For the text-containing cell, return its midpoint in [X, Y] coordinate format. 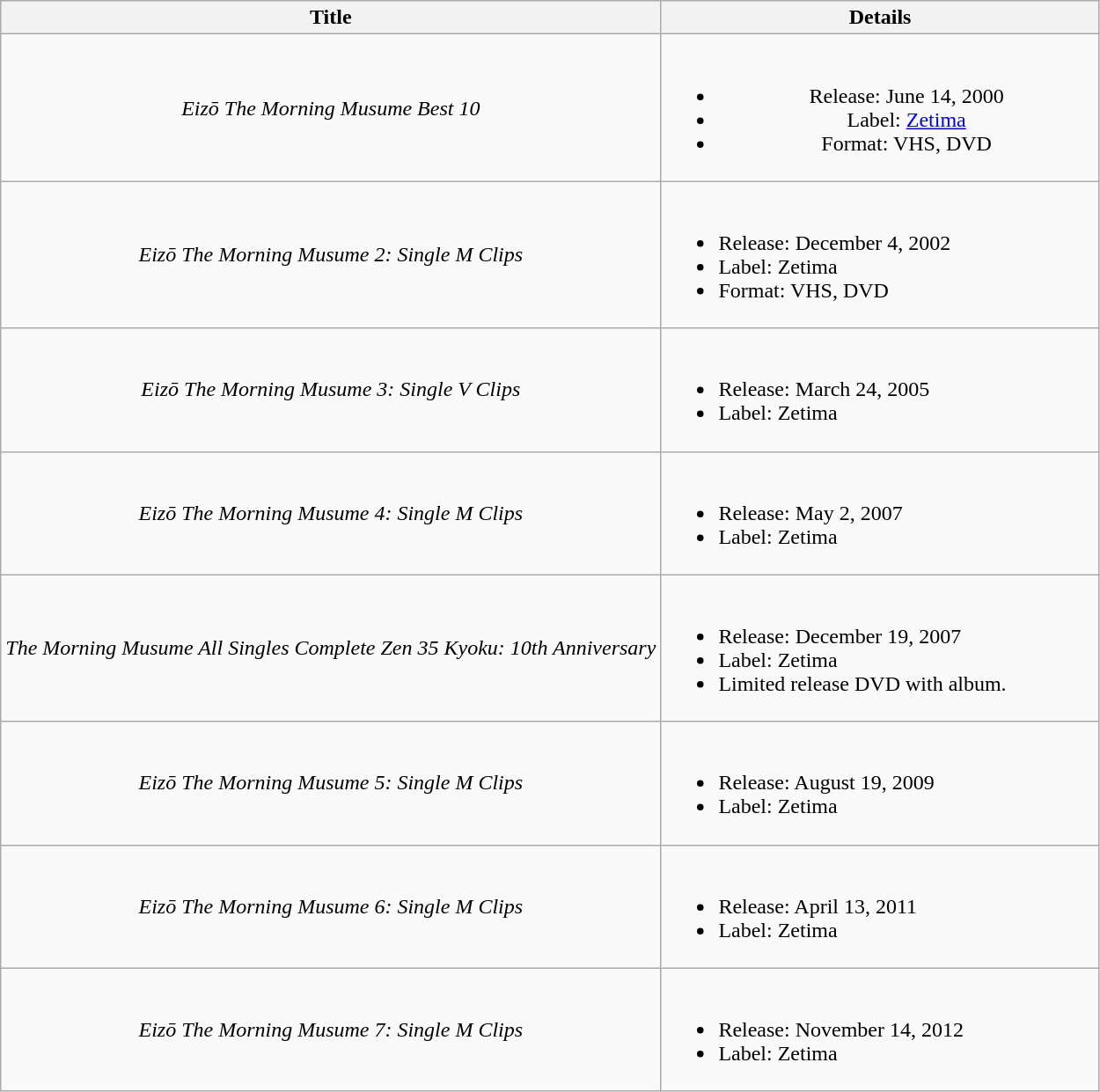
Title [331, 18]
Release: December 4, 2002Label: ZetimaFormat: VHS, DVD [880, 255]
Eizō The Morning Musume 4: Single M Clips [331, 513]
Release: December 19, 2007Label: ZetimaLimited release DVD with album. [880, 648]
The Morning Musume All Singles Complete Zen 35 Kyoku: 10th Anniversary [331, 648]
Eizō The Morning Musume 7: Single M Clips [331, 1030]
Release: August 19, 2009Label: Zetima [880, 783]
Details [880, 18]
Eizō The Morning Musume Best 10 [331, 107]
Eizō The Morning Musume 6: Single M Clips [331, 906]
Release: March 24, 2005Label: Zetima [880, 390]
Eizō The Morning Musume 5: Single M Clips [331, 783]
Eizō The Morning Musume 3: Single V Clips [331, 390]
Release: May 2, 2007Label: Zetima [880, 513]
Release: June 14, 2000Label: ZetimaFormat: VHS, DVD [880, 107]
Release: April 13, 2011Label: Zetima [880, 906]
Eizō The Morning Musume 2: Single M Clips [331, 255]
Release: November 14, 2012Label: Zetima [880, 1030]
